Return the [X, Y] coordinate for the center point of the cell that contains the specified text.  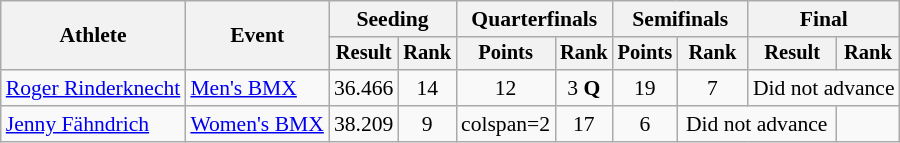
7 [712, 88]
Semifinals [680, 19]
Event [257, 36]
Athlete [94, 36]
Jenny Fähndrich [94, 124]
colspan=2 [506, 124]
38.209 [364, 124]
3 Q [584, 88]
Women's BMX [257, 124]
Final [824, 19]
19 [645, 88]
Quarterfinals [534, 19]
6 [645, 124]
Seeding [392, 19]
Roger Rinderknecht [94, 88]
14 [427, 88]
12 [506, 88]
Men's BMX [257, 88]
9 [427, 124]
36.466 [364, 88]
17 [584, 124]
